Detect which cell encompasses the target text, then output its [X, Y] center coordinate. 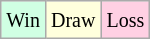
Draw [72, 20]
Win [24, 20]
Loss [126, 20]
